Identify which cell holds the provided text, then report its (X, Y) central coordinate. 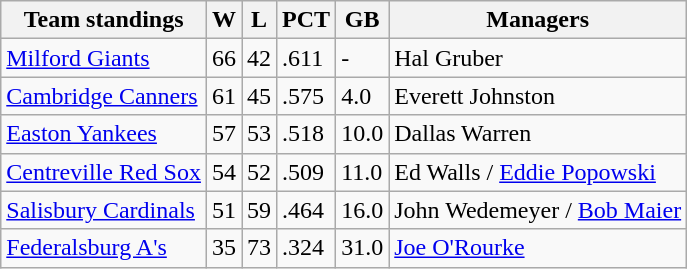
W (224, 20)
Ed Walls / Eddie Popowski (538, 172)
52 (260, 172)
10.0 (362, 134)
.518 (306, 134)
- (362, 58)
.611 (306, 58)
Team standings (104, 20)
Cambridge Canners (104, 96)
Milford Giants (104, 58)
PCT (306, 20)
61 (224, 96)
31.0 (362, 248)
John Wedemeyer / Bob Maier (538, 210)
73 (260, 248)
Salisbury Cardinals (104, 210)
L (260, 20)
Everett Johnston (538, 96)
16.0 (362, 210)
.324 (306, 248)
4.0 (362, 96)
42 (260, 58)
11.0 (362, 172)
59 (260, 210)
53 (260, 134)
Dallas Warren (538, 134)
66 (224, 58)
57 (224, 134)
Hal Gruber (538, 58)
35 (224, 248)
GB (362, 20)
54 (224, 172)
Managers (538, 20)
Joe O'Rourke (538, 248)
Federalsburg A's (104, 248)
Easton Yankees (104, 134)
.509 (306, 172)
.464 (306, 210)
51 (224, 210)
.575 (306, 96)
45 (260, 96)
Centreville Red Sox (104, 172)
